Determine the (X, Y) coordinate at the center of the cell enclosing the given text.  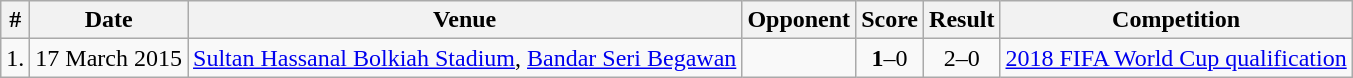
1. (16, 58)
# (16, 20)
Competition (1176, 20)
Date (109, 20)
Sultan Hassanal Bolkiah Stadium, Bandar Seri Begawan (465, 58)
2–0 (962, 58)
2018 FIFA World Cup qualification (1176, 58)
17 March 2015 (109, 58)
Venue (465, 20)
Opponent (799, 20)
1–0 (890, 58)
Score (890, 20)
Result (962, 20)
